Determine the [x, y] coordinate at the center of the cell enclosing the given text.  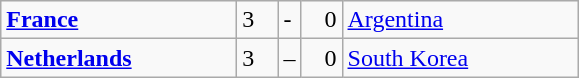
France [119, 20]
Netherlands [119, 58]
Argentina [460, 20]
– [290, 58]
- [290, 20]
South Korea [460, 58]
